For the text-containing cell, return its midpoint in [x, y] coordinate format. 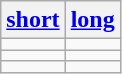
long [92, 20]
short [33, 20]
